Identify which cell holds the provided text, then report its (X, Y) central coordinate. 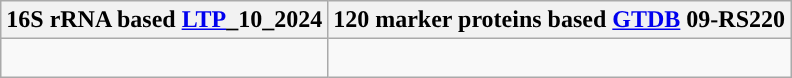
120 marker proteins based GTDB 09-RS220 (560, 20)
16S rRNA based LTP_10_2024 (164, 20)
